Identify which cell holds the provided text, then report its [x, y] central coordinate. 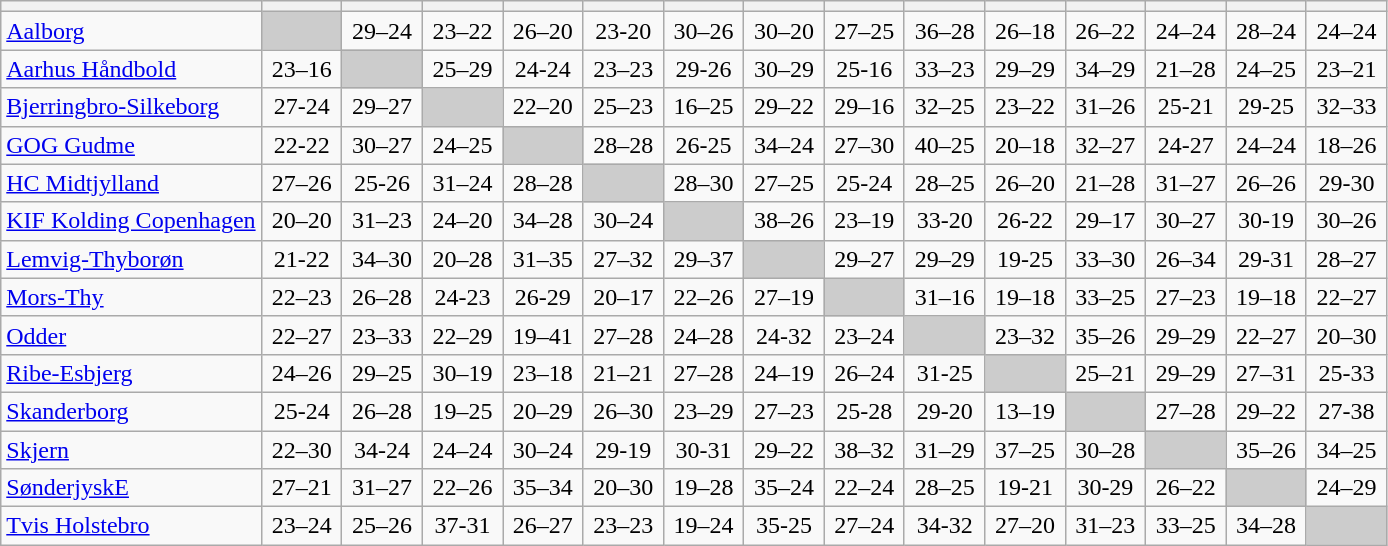
31-25 [944, 373]
25–21 [1105, 373]
29–37 [703, 259]
19–41 [543, 335]
GOG Gudme [132, 145]
19–24 [703, 526]
23-20 [623, 31]
25-21 [1186, 107]
21-22 [302, 259]
30-31 [703, 449]
35-25 [784, 526]
32–33 [1346, 107]
Odder [132, 335]
27–24 [864, 526]
19–25 [462, 411]
34–29 [1105, 69]
SønderjyskE [132, 488]
Aarhus Håndbold [132, 69]
30–28 [1105, 449]
34–25 [1346, 449]
22–24 [864, 488]
26–26 [1266, 183]
38–32 [864, 449]
30–29 [784, 69]
25–29 [462, 69]
29–25 [382, 373]
30-19 [1266, 221]
29-30 [1346, 183]
28–27 [1346, 259]
27–30 [864, 145]
24-23 [462, 297]
26–27 [543, 526]
27–20 [1025, 526]
31–29 [944, 449]
20–18 [1025, 145]
33–30 [1105, 259]
33-20 [944, 221]
28–30 [703, 183]
34-32 [944, 526]
19-21 [1025, 488]
23–29 [703, 411]
20–29 [543, 411]
19–28 [703, 488]
29-20 [944, 411]
20–28 [462, 259]
37-31 [462, 526]
27-38 [1346, 411]
27–32 [623, 259]
30–19 [462, 373]
24-32 [784, 335]
25–26 [382, 526]
35–24 [784, 488]
Skanderborg [132, 411]
36–28 [944, 31]
Ribe-Esbjerg [132, 373]
23–18 [543, 373]
29-19 [623, 449]
28–24 [1266, 31]
22–20 [543, 107]
38–26 [784, 221]
23–16 [302, 69]
27–31 [1266, 373]
18–26 [1346, 145]
19-25 [1025, 259]
20–20 [302, 221]
21–21 [623, 373]
22–23 [302, 297]
Aalborg [132, 31]
Bjerringbro-Silkeborg [132, 107]
29-31 [1266, 259]
27–26 [302, 183]
31–35 [543, 259]
24–20 [462, 221]
32–25 [944, 107]
Tvis Holstebro [132, 526]
22–30 [302, 449]
HC Midtjylland [132, 183]
25–23 [623, 107]
24-27 [1186, 145]
31–26 [1105, 107]
26–24 [864, 373]
24–28 [703, 335]
25-33 [1346, 373]
26–18 [1025, 31]
24–29 [1346, 488]
26-22 [1025, 221]
33–23 [944, 69]
26–34 [1186, 259]
34–24 [784, 145]
23–32 [1025, 335]
32–27 [1105, 145]
13–19 [1025, 411]
25-26 [382, 183]
31–24 [462, 183]
24–19 [784, 373]
23–19 [864, 221]
35–34 [543, 488]
29–24 [382, 31]
29–17 [1105, 221]
20–17 [623, 297]
24–26 [302, 373]
34–30 [382, 259]
Skjern [132, 449]
29-26 [703, 69]
30-29 [1105, 488]
26-29 [543, 297]
37–25 [1025, 449]
26-25 [703, 145]
27–19 [784, 297]
27-24 [302, 107]
29–16 [864, 107]
29-25 [1266, 107]
27–21 [302, 488]
23–21 [1346, 69]
31–16 [944, 297]
25-16 [864, 69]
40–25 [944, 145]
Mors-Thy [132, 297]
16–25 [703, 107]
22–29 [462, 335]
Lemvig-Thyborøn [132, 259]
23–33 [382, 335]
24-24 [543, 69]
34-24 [382, 449]
KIF Kolding Copenhagen [132, 221]
30–20 [784, 31]
25-28 [864, 411]
26–30 [623, 411]
22-22 [302, 145]
